Provide the [x, y] coordinate of the cell's center where the given text is located.  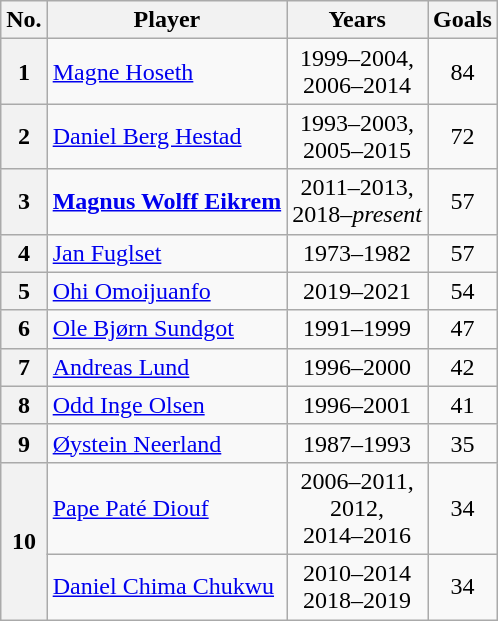
Pape Paté Diouf [167, 508]
6 [24, 329]
Andreas Lund [167, 367]
2011–2013, 2018–present [358, 202]
3 [24, 202]
4 [24, 253]
1996–2000 [358, 367]
1999–2004, 2006–2014 [358, 72]
1987–1993 [358, 443]
2006–2011, 2012, 2014–2016 [358, 508]
Magne Hoseth [167, 72]
47 [463, 329]
Magnus Wolff Eikrem [167, 202]
1973–1982 [358, 253]
Daniel Chima Chukwu [167, 586]
Years [358, 20]
84 [463, 72]
1993–2003, 2005–2015 [358, 136]
Jan Fuglset [167, 253]
Daniel Berg Hestad [167, 136]
1991–1999 [358, 329]
1996–2001 [358, 405]
9 [24, 443]
Øystein Neerland [167, 443]
5 [24, 291]
Player [167, 20]
2019–2021 [358, 291]
1 [24, 72]
Odd Inge Olsen [167, 405]
Ohi Omoijuanfo [167, 291]
8 [24, 405]
42 [463, 367]
54 [463, 291]
41 [463, 405]
72 [463, 136]
Ole Bjørn Sundgot [167, 329]
7 [24, 367]
2 [24, 136]
No. [24, 20]
2010–2014 2018–2019 [358, 586]
35 [463, 443]
Goals [463, 20]
10 [24, 540]
